Capture the cell that displays the provided text and extract its (x, y) central coordinate. 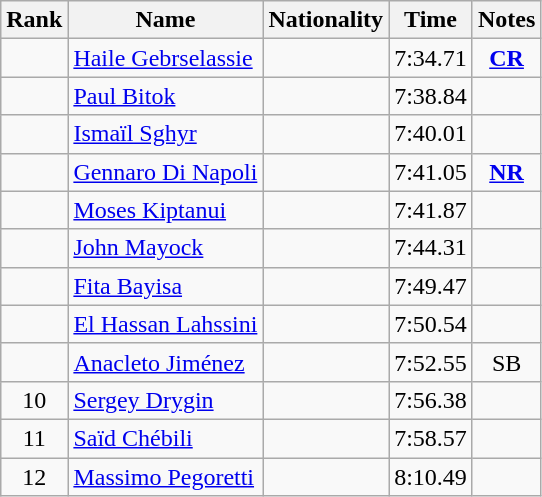
7:52.55 (431, 362)
7:50.54 (431, 324)
8:10.49 (431, 477)
7:38.84 (431, 96)
7:56.38 (431, 400)
Anacleto Jiménez (166, 362)
11 (34, 438)
7:41.87 (431, 210)
7:58.57 (431, 438)
Fita Bayisa (166, 286)
Sergey Drygin (166, 400)
Moses Kiptanui (166, 210)
Paul Bitok (166, 96)
7:40.01 (431, 134)
7:41.05 (431, 172)
Massimo Pegoretti (166, 477)
12 (34, 477)
Time (431, 20)
John Mayock (166, 248)
Name (166, 20)
7:44.31 (431, 248)
Haile Gebrselassie (166, 58)
Nationality (326, 20)
10 (34, 400)
Ismaïl Sghyr (166, 134)
Gennaro Di Napoli (166, 172)
7:34.71 (431, 58)
El Hassan Lahssini (166, 324)
NR (506, 172)
SB (506, 362)
CR (506, 58)
Notes (506, 20)
7:49.47 (431, 286)
Rank (34, 20)
Saïd Chébili (166, 438)
